Extract the (X, Y) coordinate from the center of the cell holding the provided text.  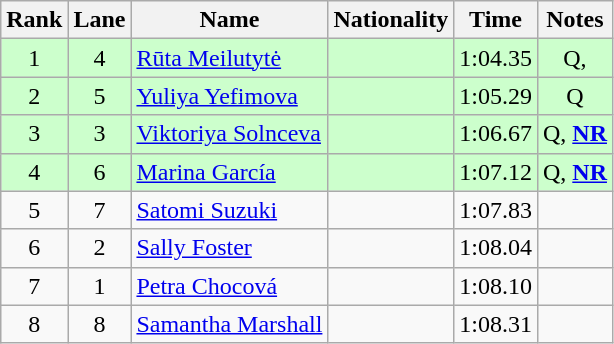
1:05.29 (496, 96)
Samantha Marshall (230, 324)
1:08.31 (496, 324)
1:07.83 (496, 210)
Name (230, 20)
Rūta Meilutytė (230, 58)
Marina García (230, 172)
1:08.04 (496, 248)
Petra Chocová (230, 286)
Viktoriya Solnceva (230, 134)
Notes (574, 20)
Lane (100, 20)
1:06.67 (496, 134)
Satomi Suzuki (230, 210)
Yuliya Yefimova (230, 96)
Time (496, 20)
Sally Foster (230, 248)
Rank (34, 20)
1:07.12 (496, 172)
Q (574, 96)
Q, (574, 58)
1:08.10 (496, 286)
Nationality (391, 20)
1:04.35 (496, 58)
